Identify which cell holds the provided text, then report its [X, Y] central coordinate. 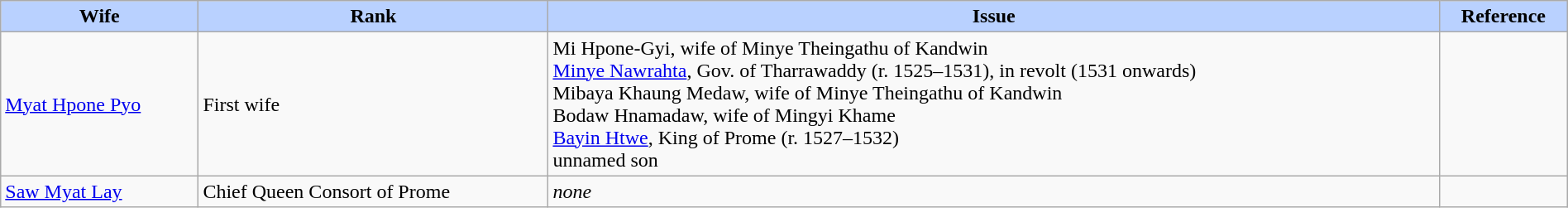
Issue [994, 17]
Reference [1503, 17]
Chief Queen Consort of Prome [374, 191]
none [994, 191]
First wife [374, 104]
Wife [99, 17]
Saw Myat Lay [99, 191]
Rank [374, 17]
Myat Hpone Pyo [99, 104]
